Locate the cell with the specified text and output its [x, y] center coordinate. 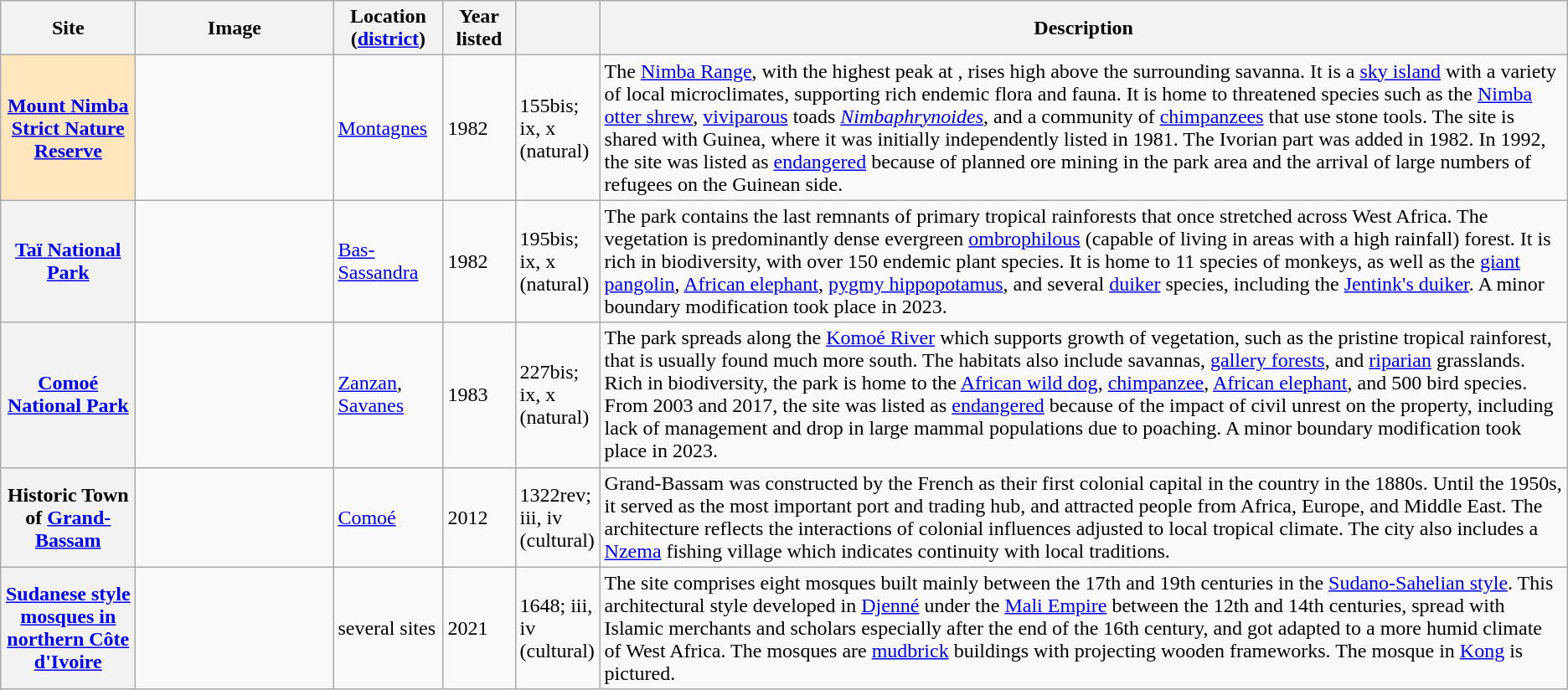
Comoé [389, 517]
Zanzan, Savanes [389, 395]
Bas-Sassandra [389, 261]
227bis; ix, x (natural) [558, 395]
195bis; ix, x (natural) [558, 261]
Description [1084, 28]
2012 [479, 517]
Taï National Park [69, 261]
1983 [479, 395]
Year listed [479, 28]
1322rev; iii, iv (cultural) [558, 517]
1648; iii, iv (cultural) [558, 628]
155bis; ix, x (natural) [558, 127]
several sites [389, 628]
Image [235, 28]
Historic Town of Grand-Bassam [69, 517]
Site [69, 28]
Mount Nimba Strict Nature Reserve [69, 127]
Comoé National Park [69, 395]
Sudanese style mosques in northern Côte d'Ivoire [69, 628]
Location (district) [389, 28]
2021 [479, 628]
Montagnes [389, 127]
